Search for the cell housing the specified text and yield its [X, Y] center coordinate. 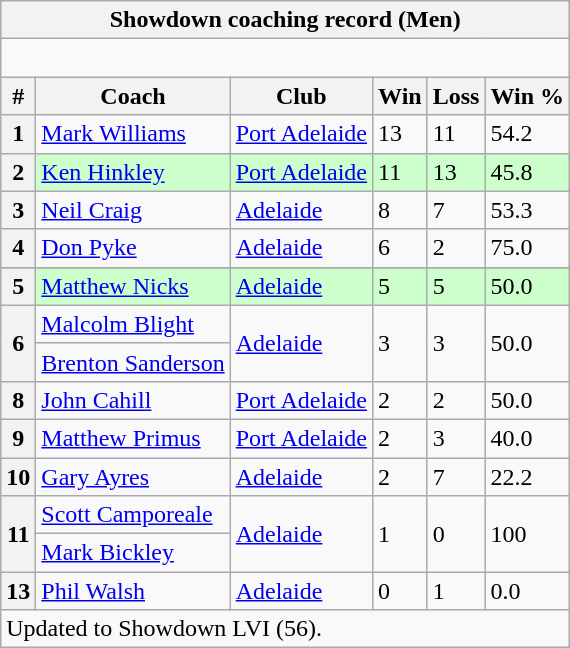
Win [400, 96]
Coach [133, 96]
Club [301, 96]
Gary Ayres [133, 477]
Malcolm Blight [133, 324]
Showdown coaching record (Men) [286, 20]
Phil Walsh [133, 591]
100 [528, 534]
4 [18, 248]
54.2 [528, 134]
Ken Hinkley [133, 172]
Loss [456, 96]
Brenton Sanderson [133, 362]
Win % [528, 96]
10 [18, 477]
Scott Camporeale [133, 515]
Neil Craig [133, 210]
0.0 [528, 591]
Mark Williams [133, 134]
40.0 [528, 438]
Mark Bickley [133, 553]
75.0 [528, 248]
John Cahill [133, 400]
22.2 [528, 477]
45.8 [528, 172]
# [18, 96]
Matthew Nicks [133, 286]
Don Pyke [133, 248]
53.3 [528, 210]
Updated to Showdown LVI (56). [286, 629]
Matthew Primus [133, 438]
9 [18, 438]
